Search for the cell housing the specified text and yield its (x, y) center coordinate. 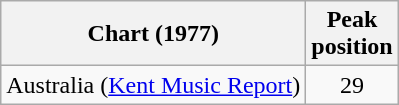
Chart (1977) (154, 34)
29 (352, 85)
Peakposition (352, 34)
Australia (Kent Music Report) (154, 85)
